Capture the cell that displays the provided text and extract its (X, Y) central coordinate. 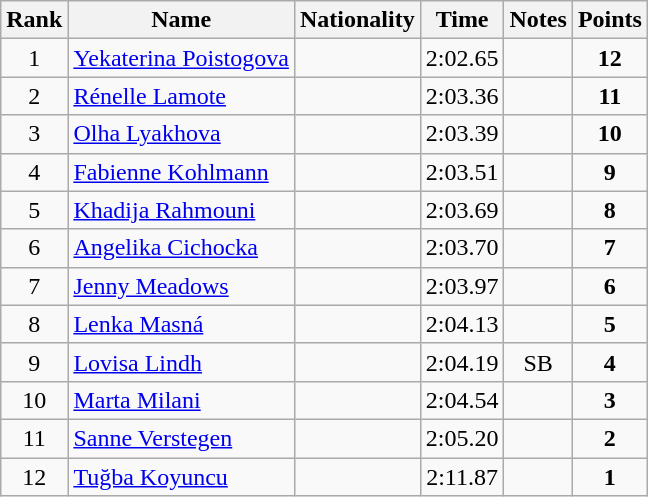
2:11.87 (462, 477)
Time (462, 20)
2:04.13 (462, 324)
Rank (34, 20)
Olha Lyakhova (182, 134)
Nationality (357, 20)
Fabienne Kohlmann (182, 172)
2:03.70 (462, 248)
Tuğba Koyuncu (182, 477)
2:03.97 (462, 286)
2:04.54 (462, 400)
2:02.65 (462, 58)
Lenka Masná (182, 324)
2:03.36 (462, 96)
Sanne Verstegen (182, 438)
Yekaterina Poistogova (182, 58)
Jenny Meadows (182, 286)
2:03.39 (462, 134)
2:03.69 (462, 210)
Notes (538, 20)
Angelika Cichocka (182, 248)
Khadija Rahmouni (182, 210)
2:05.20 (462, 438)
Lovisa Lindh (182, 362)
SB (538, 362)
2:04.19 (462, 362)
Rénelle Lamote (182, 96)
2:03.51 (462, 172)
Points (610, 20)
Name (182, 20)
Marta Milani (182, 400)
